Return the (x, y) coordinate for the center point of the cell that contains the specified text.  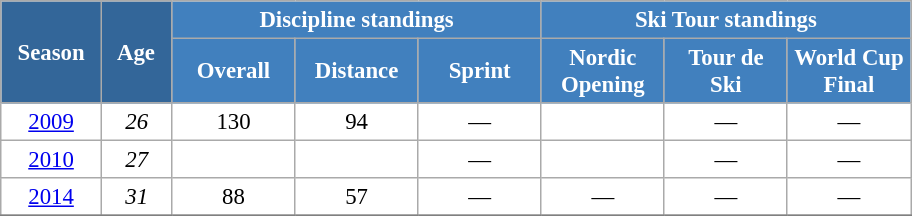
31 (136, 197)
94 (356, 122)
Season (52, 52)
2014 (52, 197)
Overall (234, 72)
NordicOpening (602, 72)
2009 (52, 122)
2010 (52, 160)
Sprint (480, 72)
26 (136, 122)
Tour deSki (726, 72)
World CupFinal (848, 72)
57 (356, 197)
Distance (356, 72)
Age (136, 52)
88 (234, 197)
27 (136, 160)
Discipline standings (356, 20)
130 (234, 122)
Ski Tour standings (726, 20)
